Locate the cell with the specified text and output its [X, Y] center coordinate. 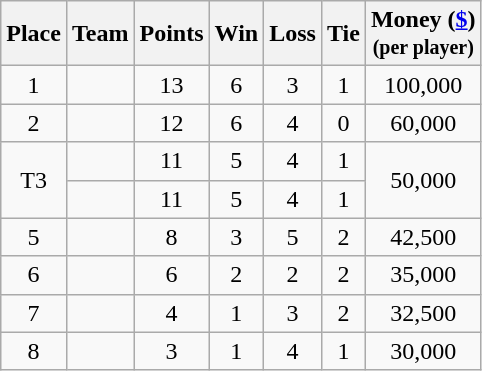
Points [172, 34]
0 [343, 123]
Loss [293, 34]
60,000 [423, 123]
7 [34, 313]
32,500 [423, 313]
50,000 [423, 180]
T3 [34, 180]
Money ($)(per player) [423, 34]
12 [172, 123]
100,000 [423, 85]
13 [172, 85]
Place [34, 34]
35,000 [423, 275]
42,500 [423, 237]
Tie [343, 34]
Team [100, 34]
Win [236, 34]
30,000 [423, 351]
